Find where the given text appears and provide that cell's center as [x, y] coordinate. 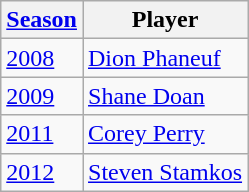
Shane Doan [164, 96]
2012 [42, 172]
2011 [42, 134]
2009 [42, 96]
2008 [42, 58]
Corey Perry [164, 134]
Player [164, 20]
Dion Phaneuf [164, 58]
Season [42, 20]
Steven Stamkos [164, 172]
